Find where the given text appears and provide that cell's center as [X, Y] coordinate. 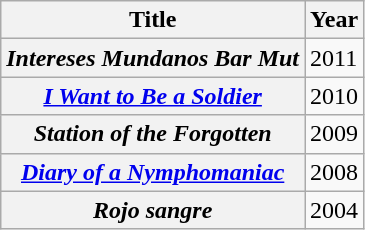
Station of the Forgotten [153, 134]
2009 [334, 134]
I Want to Be a Soldier [153, 96]
Rojo sangre [153, 210]
2004 [334, 210]
Title [153, 20]
2008 [334, 172]
2011 [334, 58]
Diary of a Nymphomaniac [153, 172]
Year [334, 20]
2010 [334, 96]
Intereses Mundanos Bar Mut [153, 58]
